From the cell containing the given text, extract its center point as [X, Y] coordinate. 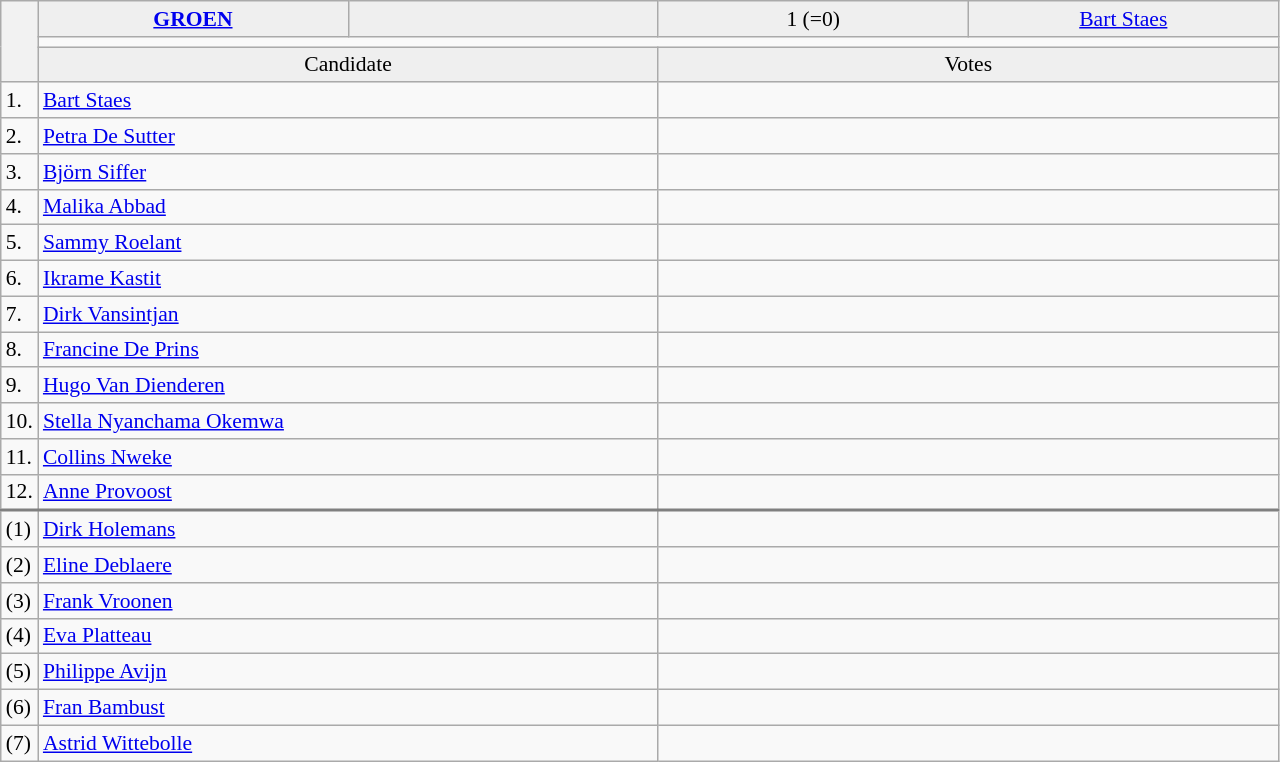
1 (=0) [813, 19]
Candidate [348, 65]
3. [20, 172]
Björn Siffer [348, 172]
(7) [20, 743]
Petra De Sutter [348, 136]
(6) [20, 708]
Ikrame Kastit [348, 279]
Dirk Vansintjan [348, 314]
2. [20, 136]
(5) [20, 672]
Fran Bambust [348, 708]
8. [20, 350]
5. [20, 243]
1. [20, 101]
Stella Nyanchama Okemwa [348, 421]
7. [20, 314]
10. [20, 421]
12. [20, 492]
(4) [20, 636]
(3) [20, 601]
Votes [968, 65]
(1) [20, 529]
Frank Vroonen [348, 601]
Malika Abbad [348, 207]
Collins Nweke [348, 457]
9. [20, 386]
11. [20, 457]
Astrid Wittebolle [348, 743]
Eline Deblaere [348, 565]
GROEN [193, 19]
Eva Platteau [348, 636]
Francine De Prins [348, 350]
(2) [20, 565]
Anne Provoost [348, 492]
4. [20, 207]
Hugo Van Dienderen [348, 386]
Philippe Avijn [348, 672]
Sammy Roelant [348, 243]
6. [20, 279]
Dirk Holemans [348, 529]
